Output the (x, y) coordinate of the center of the cell containing the given text.  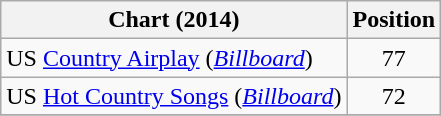
77 (394, 58)
US Hot Country Songs (Billboard) (174, 96)
Chart (2014) (174, 20)
Position (394, 20)
US Country Airplay (Billboard) (174, 58)
72 (394, 96)
